Scan for the cell matching the given text and deliver its [x, y] coordinate at center. 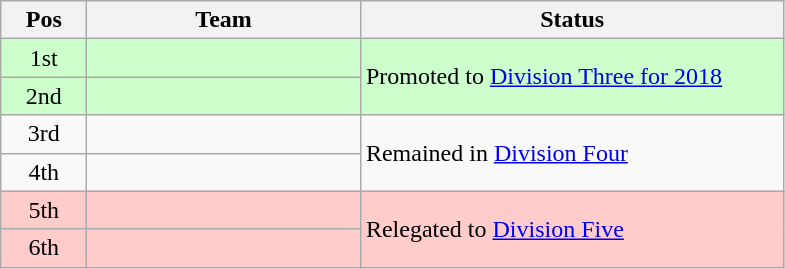
Relegated to Division Five [572, 229]
5th [44, 210]
Team [224, 20]
Status [572, 20]
6th [44, 248]
Remained in Division Four [572, 153]
Promoted to Division Three for 2018 [572, 77]
1st [44, 58]
4th [44, 172]
2nd [44, 96]
3rd [44, 134]
Pos [44, 20]
